Provide the [X, Y] coordinate of the cell's center where the given text is located.  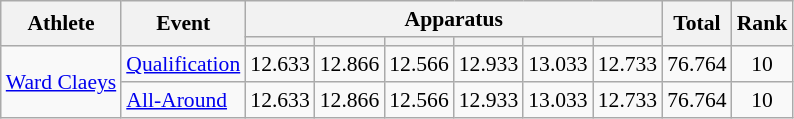
Ward Claeys [61, 82]
Athlete [61, 24]
Event [183, 24]
Apparatus [454, 19]
All-Around [183, 100]
Qualification [183, 64]
Rank [762, 24]
Total [696, 24]
